Detect which cell encompasses the target text, then output its (X, Y) center coordinate. 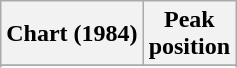
Peakposition (189, 34)
Chart (1984) (72, 34)
